Detect which cell encompasses the target text, then output its (X, Y) center coordinate. 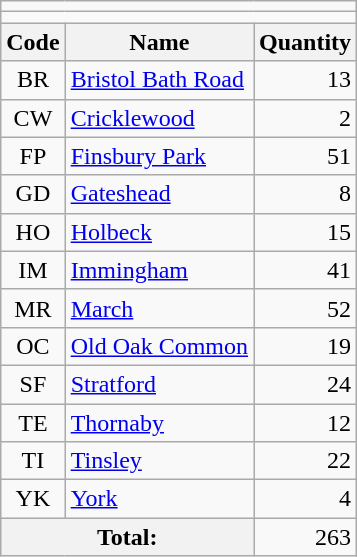
CW (33, 118)
FP (33, 156)
BR (33, 80)
13 (306, 80)
Finsbury Park (159, 156)
York (159, 499)
Code (33, 42)
Gateshead (159, 194)
Total: (128, 537)
Cricklewood (159, 118)
TE (33, 423)
51 (306, 156)
IM (33, 270)
GD (33, 194)
Old Oak Common (159, 346)
HO (33, 232)
Thornaby (159, 423)
12 (306, 423)
TI (33, 461)
263 (306, 537)
8 (306, 194)
41 (306, 270)
March (159, 308)
Holbeck (159, 232)
22 (306, 461)
Quantity (306, 42)
SF (33, 384)
Name (159, 42)
Immingham (159, 270)
MR (33, 308)
52 (306, 308)
4 (306, 499)
19 (306, 346)
24 (306, 384)
YK (33, 499)
2 (306, 118)
Tinsley (159, 461)
15 (306, 232)
OC (33, 346)
Stratford (159, 384)
Bristol Bath Road (159, 80)
